Output the (x, y) coordinate of the center of the cell containing the given text.  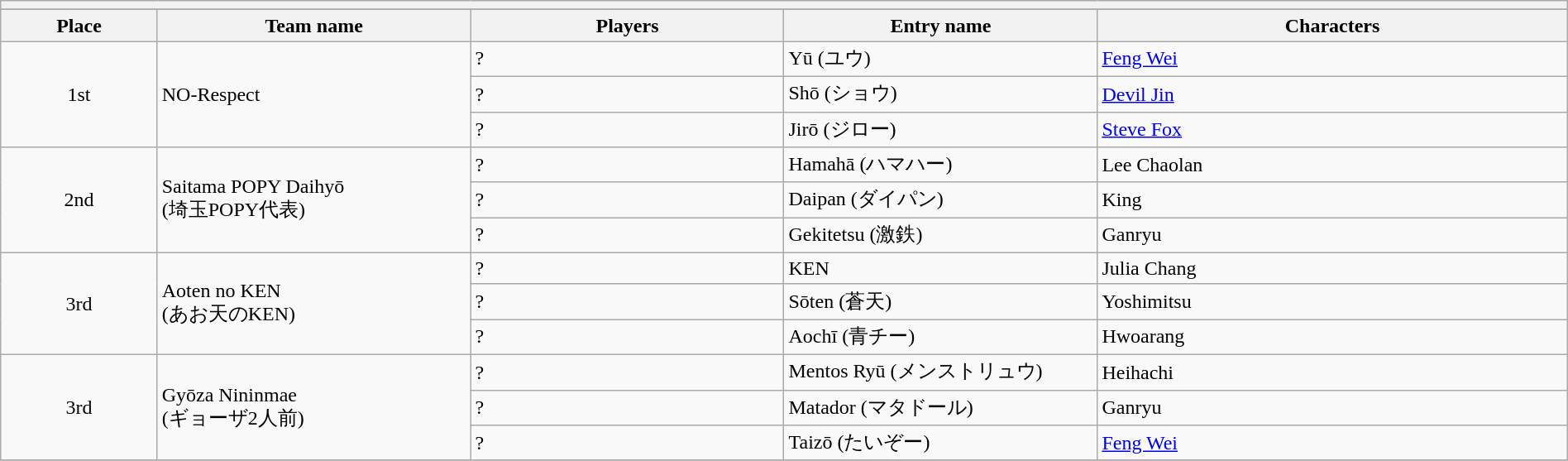
Taizō (たいぞー) (941, 444)
Daipan (ダイパン) (941, 200)
Gyōza Nininmae(ギョーザ2人前) (314, 407)
1st (79, 94)
King (1332, 200)
Shō (ショウ) (941, 94)
Matador (マタドール) (941, 407)
Sōten (蒼天) (941, 301)
Aochī (青チー) (941, 338)
Julia Chang (1332, 268)
2nd (79, 200)
Yoshimitsu (1332, 301)
Place (79, 26)
Yū (ユウ) (941, 60)
Steve Fox (1332, 129)
KEN (941, 268)
Mentos Ryū (メンストリュウ) (941, 372)
Aoten no KEN(あお天のKEN) (314, 303)
Characters (1332, 26)
Hamahā (ハマハー) (941, 166)
Entry name (941, 26)
Gekitetsu (激鉄) (941, 235)
Players (627, 26)
Jirō (ジロー) (941, 129)
Lee Chaolan (1332, 166)
Devil Jin (1332, 94)
Heihachi (1332, 372)
Team name (314, 26)
Saitama POPY Daihyō(埼玉POPY代表) (314, 200)
NO-Respect (314, 94)
Hwoarang (1332, 338)
